For the text-containing cell, return its midpoint in [X, Y] coordinate format. 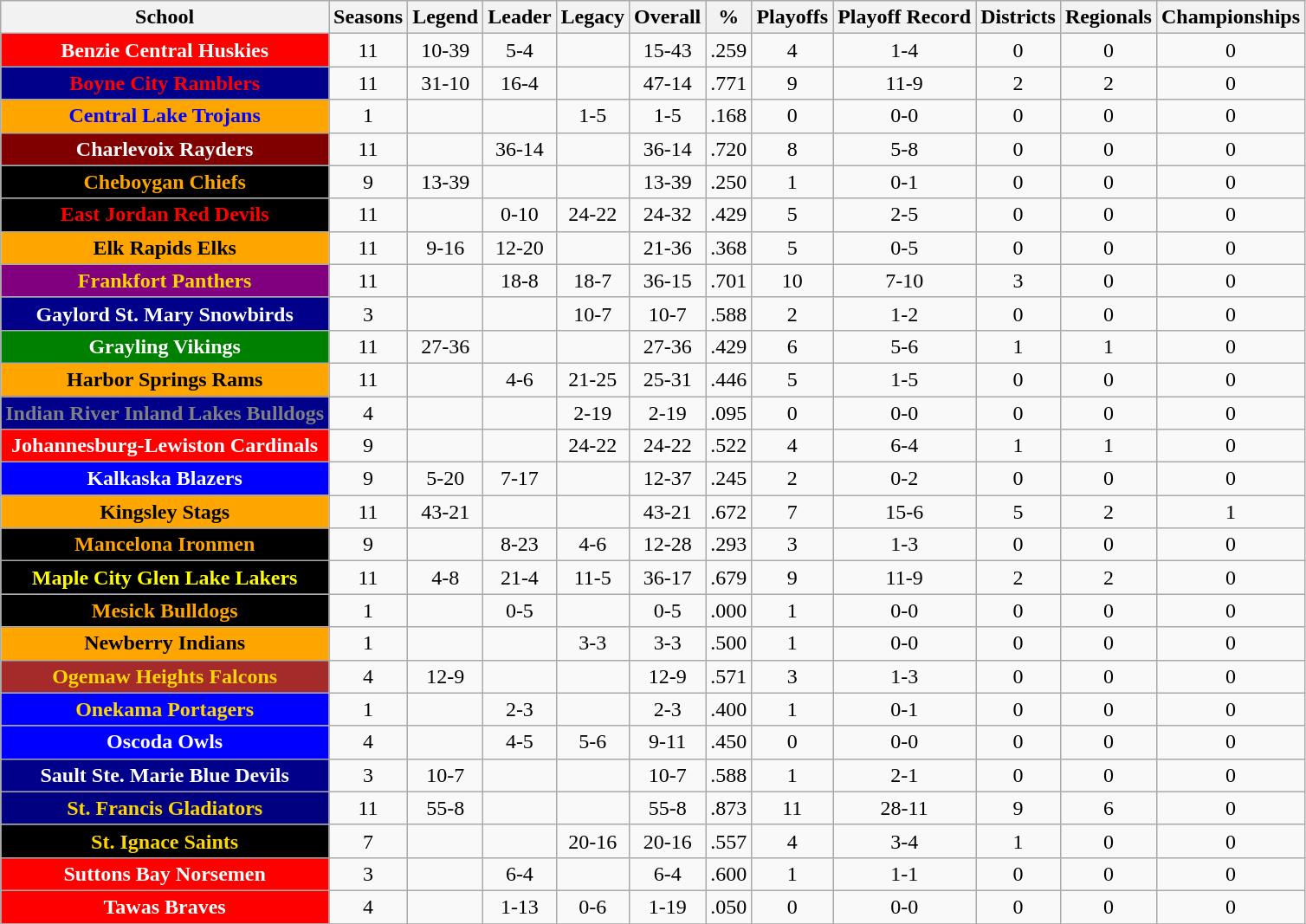
Harbor Springs Rams [165, 379]
12-28 [667, 545]
36-15 [667, 281]
.873 [729, 808]
.368 [729, 248]
Playoff Record [904, 17]
Playoffs [792, 17]
.771 [729, 83]
Boyne City Ramblers [165, 83]
0-6 [592, 907]
Gaylord St. Mary Snowbirds [165, 313]
Leader [520, 17]
.259 [729, 50]
.000 [729, 611]
9-11 [667, 742]
1-4 [904, 50]
.522 [729, 446]
31-10 [445, 83]
Kingsley Stags [165, 512]
Legend [445, 17]
Mancelona Ironmen [165, 545]
Charlevoix Rayders [165, 149]
4-8 [445, 578]
10-39 [445, 50]
Kalkaska Blazers [165, 479]
11-5 [592, 578]
10 [792, 281]
21-25 [592, 379]
East Jordan Red Devils [165, 215]
Johannesburg-Lewiston Cardinals [165, 446]
9-16 [445, 248]
.095 [729, 413]
Seasons [369, 17]
12-20 [520, 248]
25-31 [667, 379]
1-1 [904, 874]
7-17 [520, 479]
Benzie Central Huskies [165, 50]
Legacy [592, 17]
.250 [729, 182]
.168 [729, 116]
.720 [729, 149]
8 [792, 149]
8-23 [520, 545]
5-8 [904, 149]
1-13 [520, 907]
28-11 [904, 808]
.557 [729, 841]
Tawas Braves [165, 907]
Central Lake Trojans [165, 116]
16-4 [520, 83]
4-5 [520, 742]
12-37 [667, 479]
.571 [729, 676]
.679 [729, 578]
St. Francis Gladiators [165, 808]
0-2 [904, 479]
Frankfort Panthers [165, 281]
.400 [729, 709]
2-1 [904, 775]
21-36 [667, 248]
Ogemaw Heights Falcons [165, 676]
.672 [729, 512]
15-43 [667, 50]
Grayling Vikings [165, 346]
5-20 [445, 479]
% [729, 17]
1-2 [904, 313]
Elk Rapids Elks [165, 248]
21-4 [520, 578]
Cheboygan Chiefs [165, 182]
.446 [729, 379]
Championships [1230, 17]
Overall [667, 17]
.701 [729, 281]
Maple City Glen Lake Lakers [165, 578]
.245 [729, 479]
3-4 [904, 841]
18-7 [592, 281]
.293 [729, 545]
School [165, 17]
47-14 [667, 83]
2-5 [904, 215]
Sault Ste. Marie Blue Devils [165, 775]
Suttons Bay Norsemen [165, 874]
18-8 [520, 281]
7-10 [904, 281]
Regionals [1109, 17]
24-32 [667, 215]
Indian River Inland Lakes Bulldogs [165, 413]
36-17 [667, 578]
Oscoda Owls [165, 742]
5-4 [520, 50]
.050 [729, 907]
Onekama Portagers [165, 709]
1-19 [667, 907]
St. Ignace Saints [165, 841]
.600 [729, 874]
0-10 [520, 215]
15-6 [904, 512]
.500 [729, 643]
.450 [729, 742]
Mesick Bulldogs [165, 611]
Newberry Indians [165, 643]
Districts [1018, 17]
